Extract the [X, Y] coordinate from the center of the cell holding the provided text.  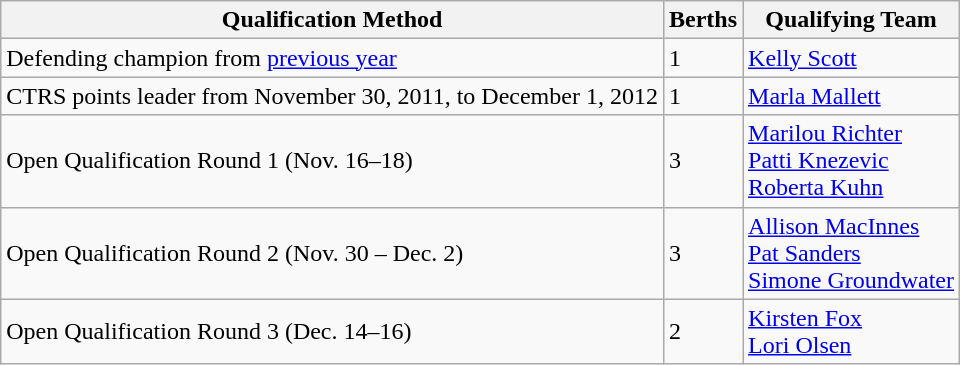
Qualification Method [332, 20]
Open Qualification Round 3 (Dec. 14–16) [332, 332]
Berths [702, 20]
Marilou Richter Patti Knezevic Roberta Kuhn [852, 161]
Defending champion from previous year [332, 58]
Open Qualification Round 1 (Nov. 16–18) [332, 161]
Open Qualification Round 2 (Nov. 30 – Dec. 2) [332, 253]
Qualifying Team [852, 20]
Kelly Scott [852, 58]
Allison MacInnes Pat Sanders Simone Groundwater [852, 253]
CTRS points leader from November 30, 2011, to December 1, 2012 [332, 96]
Marla Mallett [852, 96]
2 [702, 332]
Kirsten Fox Lori Olsen [852, 332]
